Pinpoint the cell where the given text exists, returning its [X, Y] midpoint coordinate. 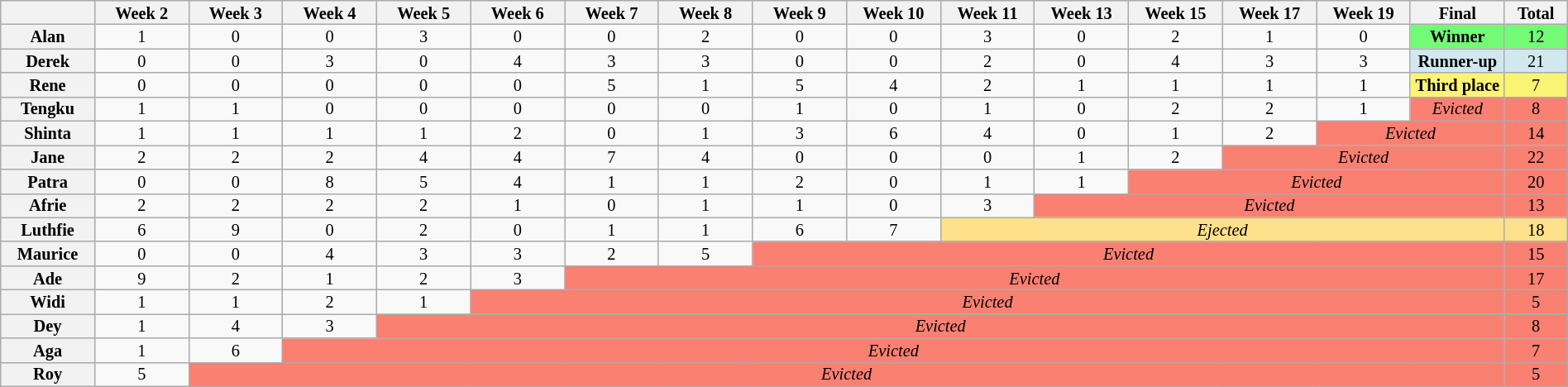
Afrie [48, 205]
Week 8 [705, 12]
Week 11 [987, 12]
13 [1536, 205]
15 [1536, 253]
Runner-up [1457, 61]
Winner [1457, 36]
Derek [48, 61]
Total [1536, 12]
14 [1536, 132]
Luthfie [48, 230]
Week 3 [236, 12]
Week 9 [800, 12]
Tengku [48, 109]
20 [1536, 180]
Rene [48, 84]
Final [1457, 12]
Roy [48, 374]
Week 4 [330, 12]
Third place [1457, 84]
Week 19 [1364, 12]
Week 5 [423, 12]
Week 17 [1269, 12]
Week 2 [141, 12]
12 [1536, 36]
Shinta [48, 132]
Dey [48, 326]
Widi [48, 301]
Maurice [48, 253]
Week 15 [1176, 12]
Ejected [1222, 230]
Week 10 [894, 12]
22 [1536, 157]
Week 13 [1082, 12]
Jane [48, 157]
Alan [48, 36]
18 [1536, 230]
21 [1536, 61]
Patra [48, 180]
17 [1536, 278]
Week 7 [612, 12]
Aga [48, 351]
Week 6 [518, 12]
Ade [48, 278]
